Return the [x, y] coordinate for the center point of the cell that contains the specified text.  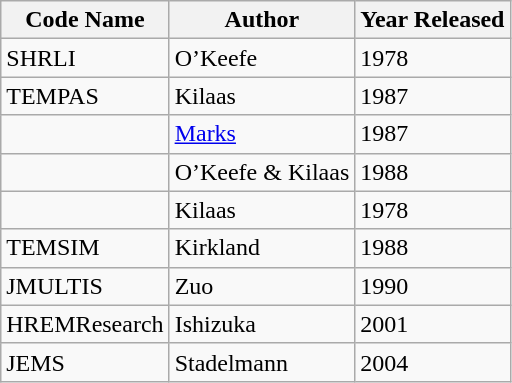
2001 [432, 324]
Zuo [262, 286]
HREMResearch [85, 324]
TEMSIM [85, 248]
Stadelmann [262, 362]
Kirkland [262, 248]
JMULTIS [85, 286]
1990 [432, 286]
Year Released [432, 20]
Code Name [85, 20]
SHRLI [85, 58]
JEMS [85, 362]
Author [262, 20]
O’Keefe [262, 58]
Marks [262, 134]
Ishizuka [262, 324]
O’Keefe & Kilaas [262, 172]
2004 [432, 362]
TEMPAS [85, 96]
